Determine the (X, Y) coordinate at the center of the cell enclosing the given text.  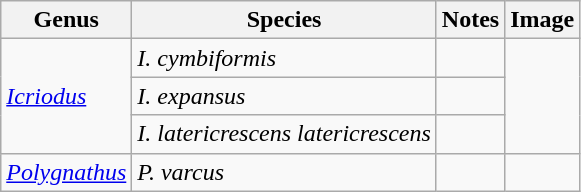
Notes (470, 20)
I. latericrescens latericrescens (284, 134)
I. expansus (284, 96)
Image (542, 20)
I. cymbiformis (284, 58)
P. varcus (284, 172)
Genus (66, 20)
Polygnathus (66, 172)
Species (284, 20)
Icriodus (66, 96)
